Scan for the cell matching the given text and deliver its (x, y) coordinate at center. 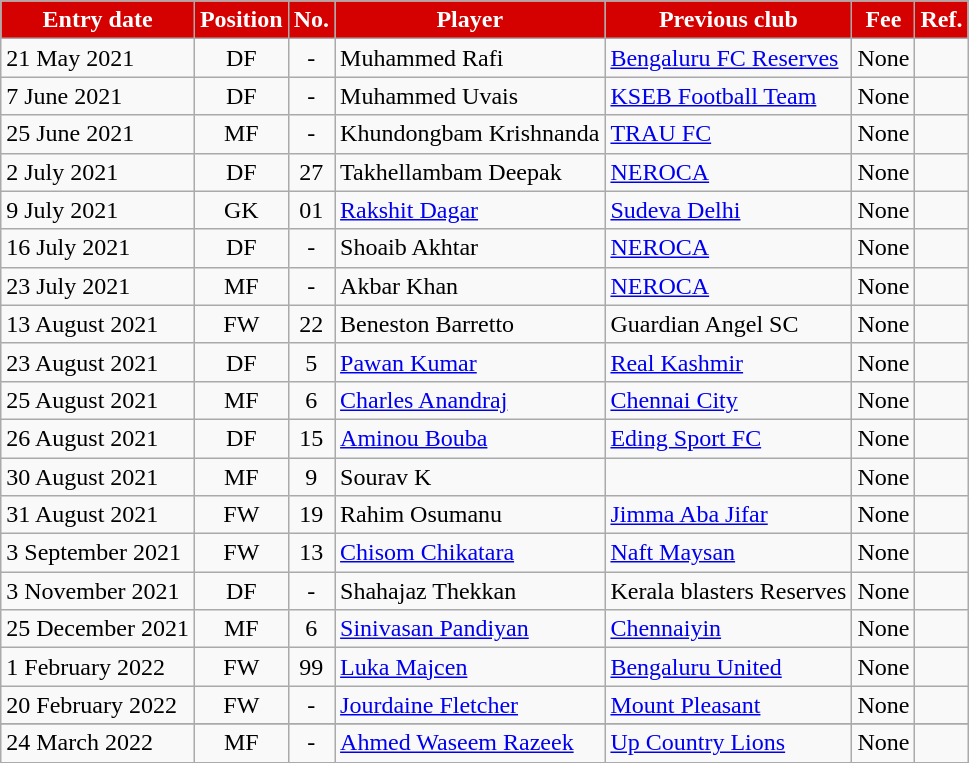
9 July 2021 (98, 210)
Mount Pleasant (728, 705)
15 (311, 438)
Shahajaz Thekkan (470, 591)
Ref. (942, 20)
16 July 2021 (98, 248)
Bengaluru United (728, 667)
25 August 2021 (98, 400)
Rakshit Dagar (470, 210)
26 August 2021 (98, 438)
Beneston Barretto (470, 324)
31 August 2021 (98, 515)
Muhammed Rafi (470, 58)
Jourdaine Fletcher (470, 705)
20 February 2022 (98, 705)
25 June 2021 (98, 134)
25 December 2021 (98, 629)
Fee (884, 20)
23 July 2021 (98, 286)
2 July 2021 (98, 172)
Charles Anandraj (470, 400)
Muhammed Uvais (470, 96)
13 (311, 553)
Chisom Chikatara (470, 553)
Chennaiyin (728, 629)
Up Country Lions (728, 743)
Entry date (98, 20)
21 May 2021 (98, 58)
No. (311, 20)
GK (241, 210)
27 (311, 172)
Khundongbam Krishnanda (470, 134)
Jimma Aba Jifar (728, 515)
Eding Sport FC (728, 438)
KSEB Football Team (728, 96)
99 (311, 667)
9 (311, 477)
13 August 2021 (98, 324)
Bengaluru FC Reserves (728, 58)
Guardian Angel SC (728, 324)
Aminou Bouba (470, 438)
1 February 2022 (98, 667)
Ahmed Waseem Razeek (470, 743)
Player (470, 20)
Sinivasan Pandiyan (470, 629)
Naft Maysan (728, 553)
Real Kashmir (728, 362)
Chennai City (728, 400)
30 August 2021 (98, 477)
24 March 2022 (98, 743)
22 (311, 324)
23 August 2021 (98, 362)
Akbar Khan (470, 286)
7 June 2021 (98, 96)
Position (241, 20)
5 (311, 362)
Sourav K (470, 477)
3 September 2021 (98, 553)
Luka Majcen (470, 667)
19 (311, 515)
Previous club (728, 20)
Sudeva Delhi (728, 210)
TRAU FC (728, 134)
Shoaib Akhtar (470, 248)
Takhellambam Deepak (470, 172)
Pawan Kumar (470, 362)
01 (311, 210)
Rahim Osumanu (470, 515)
Kerala blasters Reserves (728, 591)
3 November 2021 (98, 591)
